Capture the cell that displays the provided text and extract its [x, y] central coordinate. 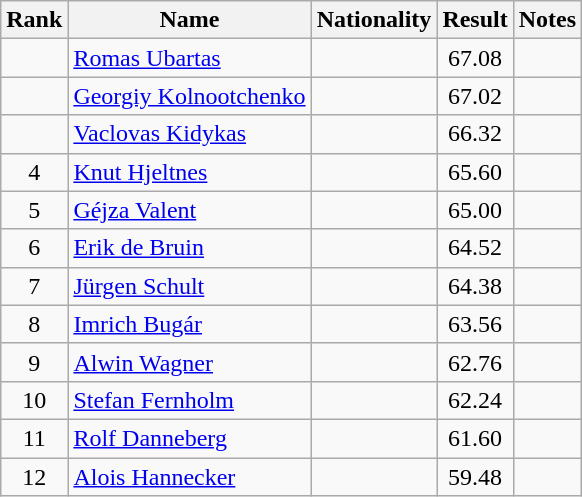
Rank [34, 20]
Rolf Danneberg [190, 438]
65.60 [475, 172]
64.52 [475, 248]
63.56 [475, 324]
67.08 [475, 58]
Name [190, 20]
64.38 [475, 286]
11 [34, 438]
Romas Ubartas [190, 58]
Jürgen Schult [190, 286]
4 [34, 172]
61.60 [475, 438]
Knut Hjeltnes [190, 172]
8 [34, 324]
Imrich Bugár [190, 324]
Georgiy Kolnootchenko [190, 96]
6 [34, 248]
59.48 [475, 477]
Géjza Valent [190, 210]
5 [34, 210]
65.00 [475, 210]
Erik de Bruin [190, 248]
7 [34, 286]
67.02 [475, 96]
Notes [547, 20]
62.24 [475, 400]
12 [34, 477]
66.32 [475, 134]
Alois Hannecker [190, 477]
Vaclovas Kidykas [190, 134]
Alwin Wagner [190, 362]
Nationality [374, 20]
62.76 [475, 362]
Result [475, 20]
Stefan Fernholm [190, 400]
9 [34, 362]
10 [34, 400]
